Capture the cell that displays the provided text and extract its [x, y] central coordinate. 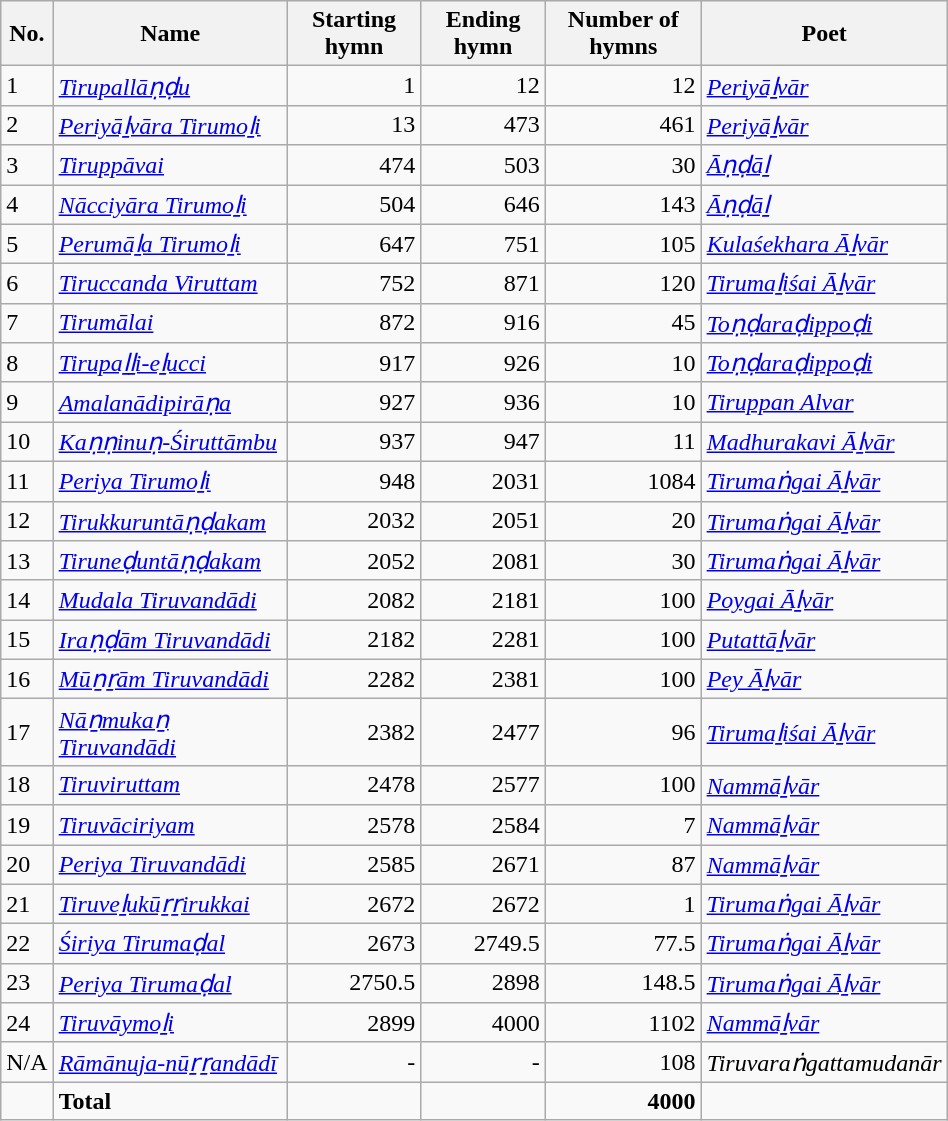
Mūṉṟām Tiruvandādi [170, 679]
2899 [354, 1023]
Śiriya Tirumaḍal [170, 944]
3 [27, 165]
2671 [483, 864]
2477 [483, 732]
504 [354, 204]
947 [483, 442]
Periya Tirumaḍal [170, 983]
872 [354, 323]
87 [623, 864]
Tiruveḻukūṟṟirukkai [170, 904]
21 [27, 904]
503 [483, 165]
2 [27, 125]
Iraṇḍām Tiruvandādi [170, 640]
2082 [354, 600]
2381 [483, 679]
Tiruvaraṅgattamudanār [824, 1062]
2585 [354, 864]
4 [27, 204]
Amalanādipirāṇa [170, 402]
2382 [354, 732]
2032 [354, 521]
Nācciyāra Tirumoḻi [170, 204]
Poet [824, 34]
2051 [483, 521]
22 [27, 944]
Nāṉmukaṉ Tiruvandādi [170, 732]
Total [170, 1101]
927 [354, 402]
Pey Āḻvār [824, 679]
17 [27, 732]
Rāmānuja-nūṟṟandādī [170, 1062]
96 [623, 732]
Periya Tiruvandādi [170, 864]
Name [170, 34]
5 [27, 244]
Kulaśekhara Āḻvār [824, 244]
Tirukkuruntāṇḍakam [170, 521]
108 [623, 1062]
No. [27, 34]
2749.5 [483, 944]
2898 [483, 983]
2478 [354, 785]
2031 [483, 481]
917 [354, 363]
77.5 [623, 944]
473 [483, 125]
Tiruvāymoḻi [170, 1023]
2182 [354, 640]
16 [27, 679]
Periya Tirumoḻi [170, 481]
646 [483, 204]
1084 [623, 481]
647 [354, 244]
751 [483, 244]
Tirupaḻḻi-eḻucci [170, 363]
Mudala Tiruvandādi [170, 600]
14 [27, 600]
6 [27, 284]
Perumāḻa Tirumoḻi [170, 244]
Tirupallāṇḍu [170, 86]
120 [623, 284]
2281 [483, 640]
Poygai Āḻvār [824, 600]
2750.5 [354, 983]
2052 [354, 561]
2673 [354, 944]
Tiruppan Alvar [824, 402]
143 [623, 204]
Kaṇṇinuṇ-Śiruttāmbu [170, 442]
105 [623, 244]
Tirumālai [170, 323]
15 [27, 640]
926 [483, 363]
2577 [483, 785]
9 [27, 402]
18 [27, 785]
N/A [27, 1062]
Tiruppāvai [170, 165]
752 [354, 284]
2181 [483, 600]
8 [27, 363]
148.5 [623, 983]
Number of hymns [623, 34]
2282 [354, 679]
871 [483, 284]
916 [483, 323]
Periyāḻvāra Tirumoḻi [170, 125]
937 [354, 442]
2578 [354, 825]
Putattāḻvār [824, 640]
19 [27, 825]
2081 [483, 561]
Tiruviruttam [170, 785]
474 [354, 165]
1102 [623, 1023]
Madhurakavi Āḻvār [824, 442]
2584 [483, 825]
Ending hymn [483, 34]
24 [27, 1023]
Tiruvāciriyam [170, 825]
Tiruneḍuntāṇḍakam [170, 561]
948 [354, 481]
936 [483, 402]
45 [623, 323]
Tiruccanda Viruttam [170, 284]
461 [623, 125]
23 [27, 983]
Starting hymn [354, 34]
